Pinpoint the cell where the given text exists, returning its [x, y] midpoint coordinate. 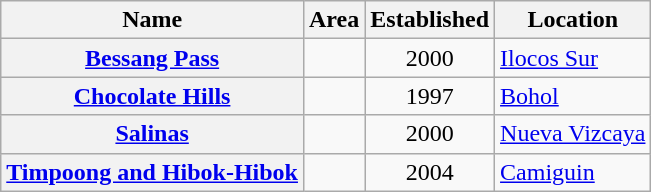
Established [430, 20]
Bessang Pass [152, 58]
Ilocos Sur [573, 58]
Camiguin [573, 172]
1997 [430, 96]
2004 [430, 172]
Nueva Vizcaya [573, 134]
Area [334, 20]
Location [573, 20]
Bohol [573, 96]
Timpoong and Hibok-Hibok [152, 172]
Chocolate Hills [152, 96]
Salinas [152, 134]
Name [152, 20]
